From the cell containing the given text, extract its center point as [X, Y] coordinate. 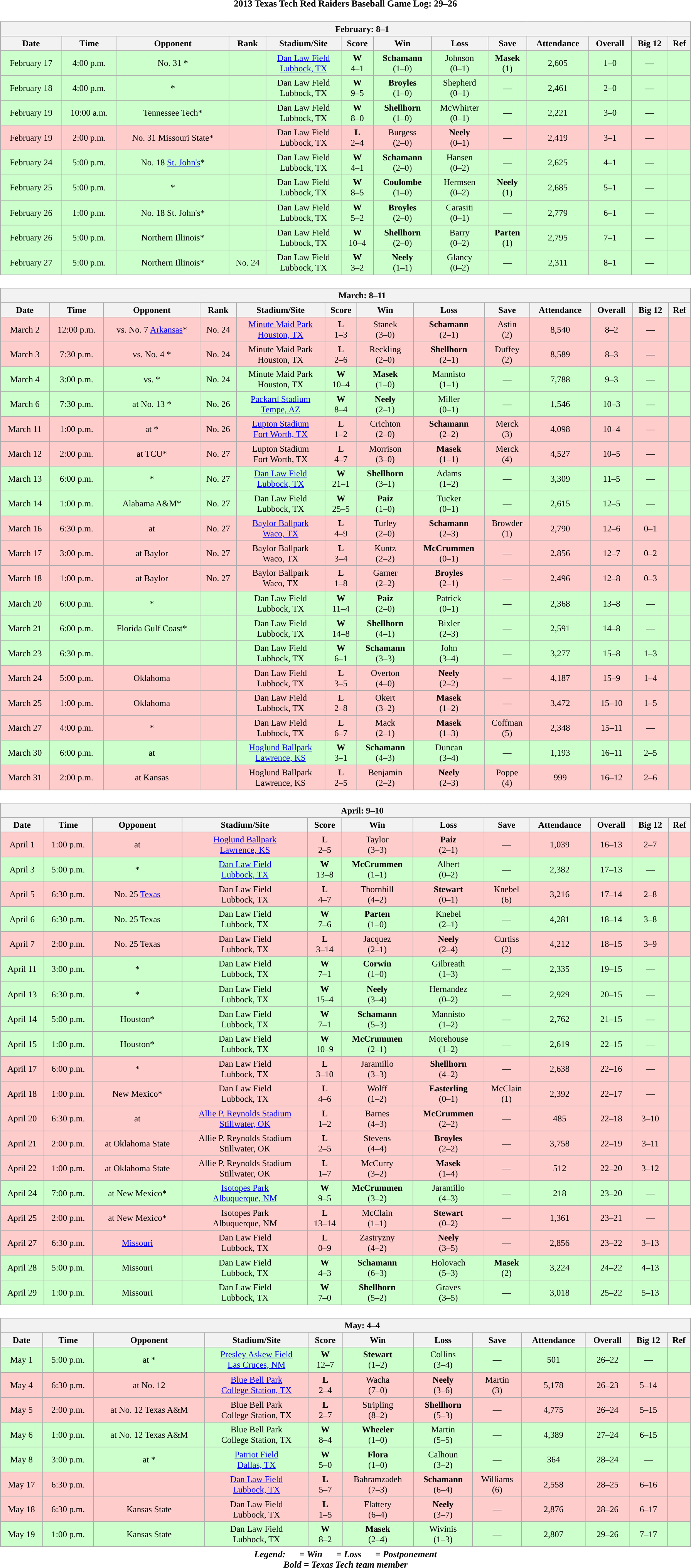
Carasiti(0–1) [460, 213]
Glancy(0–2) [460, 262]
April 17 [22, 1069]
W5–2 [357, 213]
March 25 [25, 703]
Collins(3–4) [443, 1360]
5–1 [610, 187]
6–15 [649, 1434]
Wacha(7–0) [378, 1385]
5–14 [649, 1385]
3–8 [650, 919]
15–10 [612, 703]
3,277 [560, 653]
Stripling(8–2) [378, 1410]
March 16 [25, 529]
at TCU* [152, 454]
1,546 [560, 404]
5–13 [650, 1292]
2,591 [560, 628]
3,309 [560, 479]
March 30 [25, 753]
W12–7 [325, 1360]
Burgess(2–0) [403, 138]
May 18 [22, 1509]
Easterling(0–1) [448, 1094]
Adams(1–2) [449, 479]
March 21 [25, 628]
McCrummen(2–1) [377, 1044]
Schamann(2–2) [449, 429]
John(3–4) [449, 653]
W25–5 [341, 504]
April 3 [22, 869]
15–11 [612, 728]
April 25 [22, 1218]
Miller(0–1) [449, 404]
Taylor(3–3) [377, 845]
Masek(1–2) [449, 703]
Jaramillo(4–3) [448, 1193]
24–22 [612, 1268]
20–15 [612, 994]
Knebel(6) [507, 895]
16–11 [612, 753]
14–8 [612, 628]
W7–6 [325, 919]
W8–5 [357, 187]
March 13 [25, 479]
2,382 [560, 869]
Barry(0–2) [460, 237]
Hansen(0–2) [460, 163]
L3–14 [325, 944]
1–4 [650, 678]
Schamann(3–3) [385, 653]
2–6 [650, 778]
3–11 [650, 1144]
16–13 [612, 845]
L2–7 [325, 1410]
2,790 [560, 529]
4,187 [560, 678]
W6–1 [341, 653]
6–16 [649, 1484]
2,419 [558, 138]
Williams(6) [497, 1484]
Astin(2) [507, 329]
Parten(1–0) [377, 919]
Packard StadiumTempe, AZ [281, 404]
Shellhorn(3–1) [385, 479]
5,178 [554, 1385]
3,018 [560, 1292]
Wheeler(1–0) [378, 1434]
McCrummen(1–1) [377, 869]
W8–2 [325, 1534]
Flora(1–0) [378, 1460]
3,216 [560, 895]
April 13 [22, 994]
Broyles(1–0) [403, 88]
4,098 [560, 429]
April 15 [22, 1044]
March 27 [25, 728]
4,775 [554, 1410]
Gilbreath(1–3) [448, 969]
2,558 [554, 1484]
26–22 [607, 1360]
April 21 [22, 1144]
2,311 [558, 262]
Shellhorn(4–1) [385, 628]
Overton(4–0) [385, 678]
McCrummen(2–2) [448, 1118]
22–16 [612, 1069]
4,389 [554, 1434]
Shellhorn(2–0) [403, 237]
McClain(1) [507, 1094]
Neely(1–1) [403, 262]
2,461 [558, 88]
May 1 [22, 1360]
1,039 [560, 845]
Martin(3) [497, 1385]
Morehouse(1–2) [448, 1044]
Wolff(1–2) [377, 1094]
23–21 [612, 1218]
0–3 [650, 578]
W5–0 [325, 1460]
2,795 [558, 237]
Merck(4) [507, 454]
Corwin(1–0) [377, 969]
April 5 [22, 895]
Crichton(2–0) [385, 429]
March 3 [25, 355]
11–5 [612, 479]
4,212 [560, 944]
Mannisto(1–1) [449, 379]
March 12 [25, 454]
999 [560, 778]
Jaramillo(3–3) [377, 1069]
3–9 [650, 944]
February 25 [31, 187]
April 11 [22, 969]
18–15 [612, 944]
May 8 [22, 1460]
at No. 13 * [152, 404]
16–12 [612, 778]
No. 31 * [173, 63]
W15–4 [325, 994]
L13–14 [325, 1218]
6–1 [610, 213]
W13–8 [325, 869]
March: 8–11 [345, 295]
L3–4 [341, 553]
2–8 [650, 895]
May 4 [22, 1385]
Stewart(0–1) [448, 895]
Mannisto(1–2) [448, 1019]
Schamann(6–3) [377, 1268]
6–17 [649, 1509]
Neely(1) [507, 187]
Schamann(6–4) [443, 1484]
4–13 [650, 1268]
7,788 [560, 379]
March 17 [25, 553]
22–18 [612, 1118]
1–0 [610, 63]
Neely(3–5) [448, 1243]
Paiz(1–0) [385, 504]
8–3 [612, 355]
Hermsen(0–2) [460, 187]
March 6 [25, 404]
2,876 [554, 1509]
12:00 p.m. [76, 329]
Schamann(2–3) [449, 529]
Masek(2) [507, 1268]
2,392 [560, 1094]
2,348 [560, 728]
Shellhorn(1–0) [403, 113]
Tennessee Tech* [173, 113]
0–2 [650, 553]
L1–5 [325, 1509]
April 27 [22, 1243]
Coffman(5) [507, 728]
Duffey(2) [507, 355]
12–8 [612, 578]
Barnes(4–3) [377, 1118]
2–5 [650, 753]
8,589 [560, 355]
22–19 [612, 1144]
28–24 [607, 1460]
L1–7 [325, 1168]
April 28 [22, 1268]
2,496 [560, 578]
9–3 [612, 379]
4–1 [610, 163]
Bixler(2–3) [449, 628]
2,619 [560, 1044]
Merck(3) [507, 429]
218 [560, 1193]
Neely(2–2) [449, 678]
Schamann(2–0) [403, 163]
1–3 [650, 653]
2,638 [560, 1069]
21–15 [612, 1019]
Neely(2–4) [448, 944]
at No. 12 [149, 1385]
Coulombe(1–0) [403, 187]
8,540 [560, 329]
February 18 [31, 88]
Thornhill(4–2) [377, 895]
W11–4 [341, 603]
4,281 [560, 919]
Masek(2–4) [378, 1534]
10:00 a.m. [89, 113]
22–20 [612, 1168]
W14–8 [341, 628]
Shepherd(0–1) [460, 88]
April 1 [22, 845]
May 17 [22, 1484]
L4–9 [341, 529]
Neely(0–1) [460, 138]
Alabama A&M* [152, 504]
29–26 [607, 1534]
Masek(1–0) [385, 379]
12–7 [612, 553]
17–13 [612, 869]
McClain(1–1) [377, 1218]
April 6 [22, 919]
23–22 [612, 1243]
12–5 [612, 504]
L1–8 [341, 578]
W3–1 [341, 753]
15–9 [612, 678]
4,527 [560, 454]
Johnson(0–1) [460, 63]
W4–3 [325, 1268]
March 4 [25, 379]
Browder(1) [507, 529]
Turley(2–0) [385, 529]
2–0 [610, 88]
25–22 [612, 1292]
Tucker(0–1) [449, 504]
Neely(2–1) [385, 404]
April 7 [22, 944]
22–15 [612, 1044]
at Kansas [152, 778]
364 [554, 1460]
7–1 [610, 237]
Schamann(4–3) [385, 753]
April 29 [22, 1292]
Flattery(6–4) [378, 1509]
No. 31 Missouri State* [173, 138]
27–24 [607, 1434]
3,758 [560, 1144]
L2–6 [341, 355]
vs. * [152, 379]
February 24 [31, 163]
2,615 [560, 504]
Morrison(3–0) [385, 454]
Poppe(4) [507, 778]
Stewart(1–2) [378, 1360]
19–15 [612, 969]
W8–0 [357, 113]
2,335 [560, 969]
vs. No. 4 * [152, 355]
Broyles(2–1) [449, 578]
Neely(3–6) [443, 1385]
May 5 [22, 1410]
8–2 [612, 329]
2–7 [650, 845]
Wivinis(1–3) [443, 1534]
2,929 [560, 994]
Broyles(2–0) [403, 213]
Stewart(0–2) [448, 1218]
McCrummen(0–1) [449, 553]
February 27 [31, 262]
1,361 [560, 1218]
Shellhorn(5–3) [443, 1410]
Patriot FieldDallas, TX [257, 1460]
Zastryzny(4–2) [377, 1243]
18–14 [612, 919]
Stevens(4–4) [377, 1144]
Schamann(1–0) [403, 63]
Hernandez(0–2) [448, 994]
vs. No. 7 Arkansas* [152, 329]
Martin(5–5) [443, 1434]
L4–6 [325, 1094]
L1–3 [341, 329]
3–1 [610, 138]
W21–1 [341, 479]
May 6 [22, 1434]
Kuntz(2–2) [385, 553]
2,685 [558, 187]
2,605 [558, 63]
Curtiss(2) [507, 944]
McWhirter(0–1) [460, 113]
February 17 [31, 63]
May: 4–4 [345, 1326]
Patrick(0–1) [449, 603]
Masek(1–1) [449, 454]
March 23 [25, 653]
Stanek(3–0) [385, 329]
L3–5 [341, 678]
Shellhorn(5–2) [377, 1292]
485 [560, 1118]
5–15 [649, 1410]
May 19 [22, 1534]
Mack(2–1) [385, 728]
Presley Askew FieldLas Cruces, NM [257, 1360]
April 18 [22, 1094]
Jacquez(2–1) [377, 944]
10–4 [612, 429]
Albert(0–2) [448, 869]
26–23 [607, 1385]
Knebel(2–1) [448, 919]
L2–8 [341, 703]
28–26 [607, 1509]
Neely(3–4) [377, 994]
2,368 [560, 603]
Garner(2–2) [385, 578]
2,625 [558, 163]
2,762 [560, 1019]
1–5 [650, 703]
Broyles(2–2) [448, 1144]
McCrummen(3–2) [377, 1193]
Duncan(3–4) [449, 753]
3–0 [610, 113]
March 24 [25, 678]
3–13 [650, 1243]
10–3 [612, 404]
13–8 [612, 603]
0–1 [650, 529]
Holovach(5–3) [448, 1268]
W10–9 [325, 1044]
17–14 [612, 895]
Calhoun(3–2) [443, 1460]
23–20 [612, 1193]
March 20 [25, 603]
3,224 [560, 1268]
W7–0 [325, 1292]
Shellhorn(4–2) [448, 1069]
Benjamin(2–2) [385, 778]
Neely(2–3) [449, 778]
L0–9 [325, 1243]
Neely(3–7) [443, 1509]
8–1 [610, 262]
2,807 [554, 1534]
April 24 [22, 1193]
10–5 [612, 454]
March 2 [25, 329]
McCurry(3–2) [377, 1168]
Schamann(2–1) [449, 329]
April 14 [22, 1019]
Shellhorn(2–1) [449, 355]
1,193 [560, 753]
512 [560, 1168]
March 11 [25, 429]
Parten(1) [507, 237]
February: 8–1 [345, 29]
Okert(3–2) [385, 703]
501 [554, 1360]
April 20 [22, 1118]
W3–2 [357, 262]
March 31 [25, 778]
L6–7 [341, 728]
March 14 [25, 504]
Bahramzadeh(7–3) [378, 1484]
Masek(1–4) [448, 1168]
Paiz(2–1) [448, 845]
12–6 [612, 529]
3–12 [650, 1168]
7:00 p.m. [68, 1193]
7–17 [649, 1534]
3,472 [560, 703]
Florida Gulf Coast* [152, 628]
15–8 [612, 653]
22–17 [612, 1094]
28–25 [607, 1484]
April 22 [22, 1168]
L3–10 [325, 1069]
26–24 [607, 1410]
March 18 [25, 578]
New Mexico* [137, 1094]
Masek(1–3) [449, 728]
3–10 [650, 1118]
L5–7 [325, 1484]
Graves(3–5) [448, 1292]
2,221 [558, 113]
Reckling(2–0) [385, 355]
2,779 [558, 213]
April: 9–10 [345, 810]
Masek(1) [507, 63]
Schamann(5–3) [377, 1019]
Paiz(2–0) [385, 603]
